Identify which cell holds the provided text, then report its [X, Y] central coordinate. 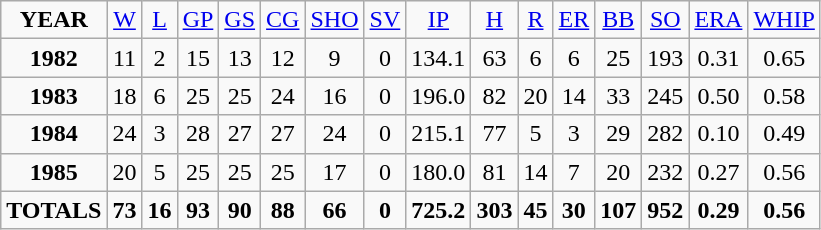
TOTALS [54, 210]
1985 [54, 172]
180.0 [438, 172]
SO [666, 20]
30 [574, 210]
0.31 [718, 58]
232 [666, 172]
88 [283, 210]
196.0 [438, 96]
0.58 [784, 96]
R [536, 20]
33 [618, 96]
82 [494, 96]
215.1 [438, 134]
0.65 [784, 58]
1982 [54, 58]
ERA [718, 20]
0.50 [718, 96]
134.1 [438, 58]
90 [240, 210]
WHIP [784, 20]
107 [618, 210]
13 [240, 58]
73 [124, 210]
725.2 [438, 210]
245 [666, 96]
0.49 [784, 134]
9 [334, 58]
282 [666, 134]
SV [385, 20]
0.29 [718, 210]
63 [494, 58]
15 [198, 58]
952 [666, 210]
GS [240, 20]
77 [494, 134]
45 [536, 210]
11 [124, 58]
66 [334, 210]
SHO [334, 20]
303 [494, 210]
IP [438, 20]
7 [574, 172]
29 [618, 134]
1983 [54, 96]
YEAR [54, 20]
W [124, 20]
BB [618, 20]
28 [198, 134]
CG [283, 20]
93 [198, 210]
18 [124, 96]
GP [198, 20]
2 [160, 58]
0.10 [718, 134]
0.27 [718, 172]
1984 [54, 134]
81 [494, 172]
12 [283, 58]
193 [666, 58]
H [494, 20]
17 [334, 172]
ER [574, 20]
L [160, 20]
